Determine the (X, Y) coordinate at the center of the cell enclosing the given text.  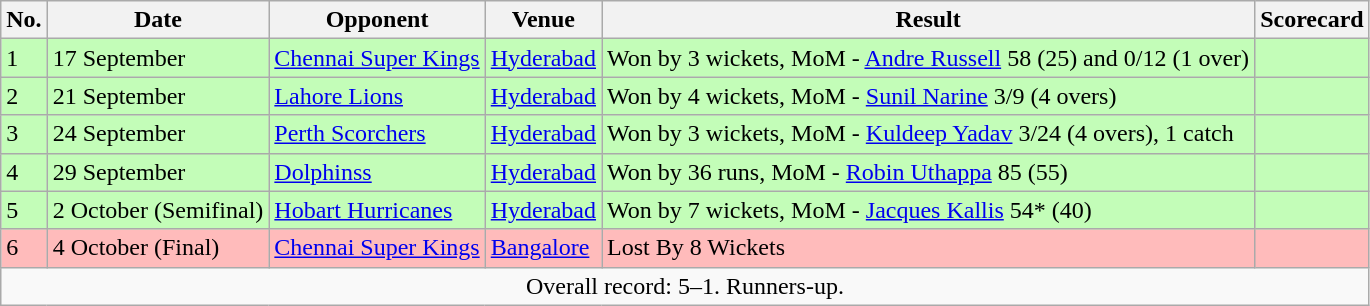
Won by 36 runs, MoM - Robin Uthappa 85 (55) (928, 172)
Overall record: 5–1. Runners-up. (685, 286)
Lost By 8 Wickets (928, 248)
24 September (158, 134)
5 (24, 210)
Bangalore (543, 248)
6 (24, 248)
Won by 3 wickets, MoM - Kuldeep Yadav 3/24 (4 overs), 1 catch (928, 134)
1 (24, 58)
4 October (Final) (158, 248)
Hobart Hurricanes (377, 210)
Result (928, 20)
21 September (158, 96)
Scorecard (1312, 20)
4 (24, 172)
Won by 3 wickets, MoM - Andre Russell 58 (25) and 0/12 (1 over) (928, 58)
29 September (158, 172)
2 October (Semifinal) (158, 210)
2 (24, 96)
Venue (543, 20)
Opponent (377, 20)
Dolphinss (377, 172)
Date (158, 20)
3 (24, 134)
No. (24, 20)
Won by 4 wickets, MoM - Sunil Narine 3/9 (4 overs) (928, 96)
Perth Scorchers (377, 134)
Won by 7 wickets, MoM - Jacques Kallis 54* (40) (928, 210)
Lahore Lions (377, 96)
17 September (158, 58)
